Extract the (x, y) coordinate from the center of the cell holding the provided text.  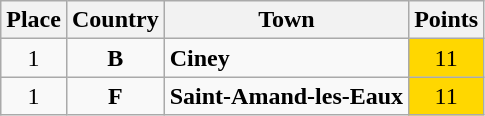
Country (115, 20)
Saint-Amand-les-Eaux (286, 96)
Place (34, 20)
Points (446, 20)
B (115, 58)
Town (286, 20)
Ciney (286, 58)
F (115, 96)
